Output the (x, y) coordinate of the center of the cell containing the given text.  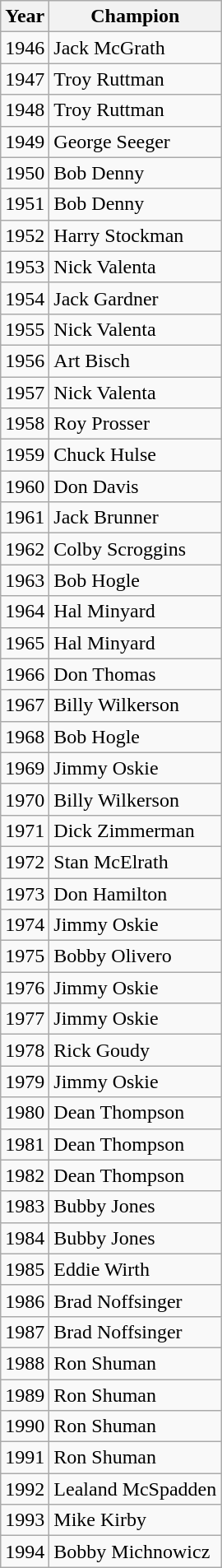
1970 (25, 799)
Jack Brunner (135, 518)
1961 (25, 518)
Roy Prosser (135, 424)
1967 (25, 705)
1984 (25, 1238)
1983 (25, 1207)
1979 (25, 1082)
1953 (25, 267)
1991 (25, 1458)
Dick Zimmerman (135, 831)
Champion (135, 16)
1978 (25, 1050)
1952 (25, 235)
George Seeger (135, 142)
1988 (25, 1363)
1951 (25, 204)
Bobby Olivero (135, 956)
1957 (25, 393)
1946 (25, 48)
1972 (25, 862)
1950 (25, 173)
1958 (25, 424)
Don Davis (135, 486)
1985 (25, 1269)
Harry Stockman (135, 235)
1992 (25, 1489)
1975 (25, 956)
1965 (25, 643)
Eddie Wirth (135, 1269)
Year (25, 16)
1990 (25, 1426)
1976 (25, 988)
Rick Goudy (135, 1050)
1982 (25, 1175)
1964 (25, 612)
1948 (25, 110)
1994 (25, 1552)
1955 (25, 329)
1977 (25, 1019)
1971 (25, 831)
1959 (25, 455)
1960 (25, 486)
1963 (25, 580)
1993 (25, 1520)
Bobby Michnowicz (135, 1552)
1966 (25, 674)
1954 (25, 298)
Jack Gardner (135, 298)
1981 (25, 1144)
1989 (25, 1395)
1949 (25, 142)
Chuck Hulse (135, 455)
Stan McElrath (135, 862)
1962 (25, 549)
Don Hamilton (135, 893)
Colby Scroggins (135, 549)
1947 (25, 79)
1986 (25, 1300)
Art Bisch (135, 361)
1968 (25, 737)
Lealand McSpadden (135, 1489)
1973 (25, 893)
Mike Kirby (135, 1520)
1956 (25, 361)
1980 (25, 1113)
Don Thomas (135, 674)
1974 (25, 925)
Jack McGrath (135, 48)
1987 (25, 1332)
1969 (25, 768)
